Return [x, y] of the center of cell containing provided text 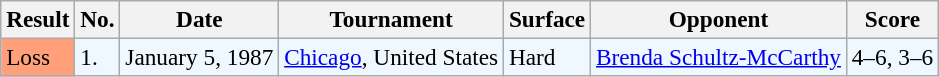
Score [892, 19]
Date [200, 19]
Tournament [392, 19]
1. [98, 57]
4–6, 3–6 [892, 57]
Loss [38, 57]
Chicago, United States [392, 57]
No. [98, 19]
Hard [548, 57]
Result [38, 19]
Opponent [719, 19]
Brenda Schultz-McCarthy [719, 57]
Surface [548, 19]
January 5, 1987 [200, 57]
